From the cell containing the given text, extract its center point as [X, Y] coordinate. 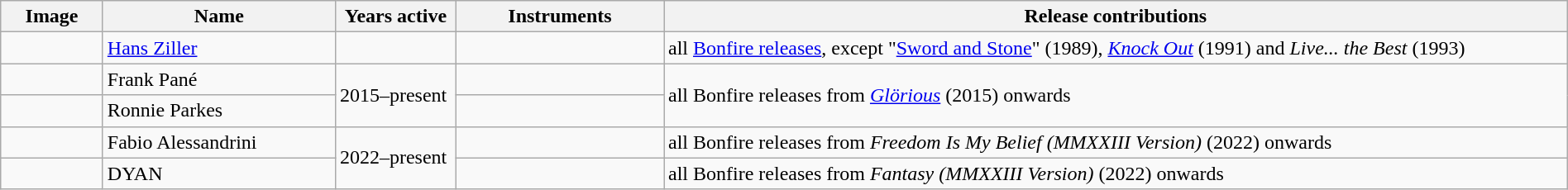
DYAN [218, 173]
Release contributions [1115, 17]
Hans Ziller [218, 48]
all Bonfire releases, except "Sword and Stone" (1989), Knock Out (1991) and Live... the Best (1993) [1115, 48]
Ronnie Parkes [218, 111]
all Bonfire releases from Glörious (2015) onwards [1115, 95]
Instruments [559, 17]
2015–present [395, 95]
Fabio Alessandrini [218, 142]
all Bonfire releases from Fantasy (MMXXIII Version) (2022) onwards [1115, 173]
Image [52, 17]
Frank Pané [218, 79]
Years active [395, 17]
Name [218, 17]
2022–present [395, 158]
all Bonfire releases from Freedom Is My Belief (MMXXIII Version) (2022) onwards [1115, 142]
